Scan for the cell matching the given text and deliver its [X, Y] coordinate at center. 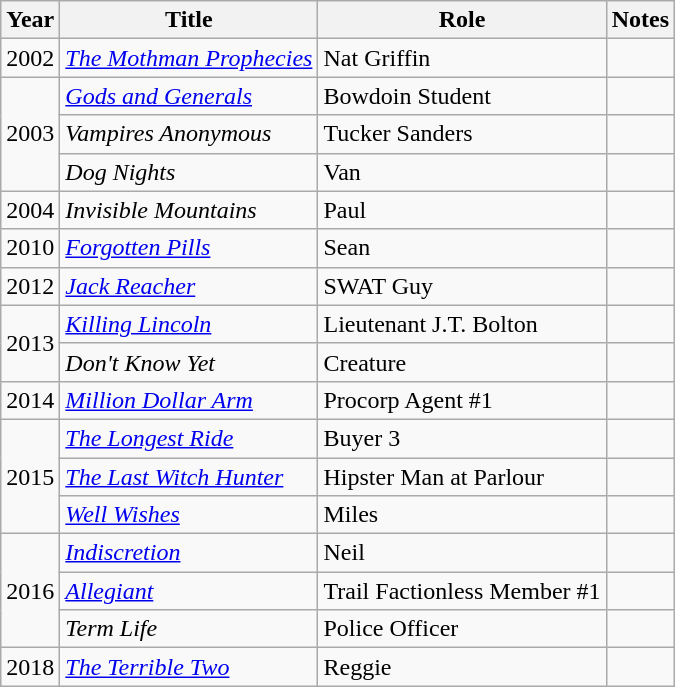
Invisible Mountains [189, 210]
The Longest Ride [189, 438]
Vampires Anonymous [189, 134]
Well Wishes [189, 515]
Tucker Sanders [462, 134]
Year [30, 20]
2013 [30, 343]
Neil [462, 553]
Buyer 3 [462, 438]
Bowdoin Student [462, 96]
Title [189, 20]
Don't Know Yet [189, 362]
Term Life [189, 629]
Nat Griffin [462, 58]
2004 [30, 210]
Forgotten Pills [189, 248]
Reggie [462, 667]
The Last Witch Hunter [189, 477]
Lieutenant J.T. Bolton [462, 324]
Paul [462, 210]
Trail Factionless Member #1 [462, 591]
Sean [462, 248]
Hipster Man at Parlour [462, 477]
Gods and Generals [189, 96]
The Mothman Prophecies [189, 58]
Jack Reacher [189, 286]
2018 [30, 667]
2010 [30, 248]
2014 [30, 400]
2016 [30, 591]
The Terrible Two [189, 667]
2015 [30, 476]
Van [462, 172]
Procorp Agent #1 [462, 400]
Indiscretion [189, 553]
Million Dollar Arm [189, 400]
Killing Lincoln [189, 324]
Police Officer [462, 629]
Creature [462, 362]
2002 [30, 58]
Role [462, 20]
SWAT Guy [462, 286]
2003 [30, 134]
2012 [30, 286]
Allegiant [189, 591]
Miles [462, 515]
Notes [640, 20]
Dog Nights [189, 172]
